Provide the (X, Y) coordinate of the cell's center where the given text is located.  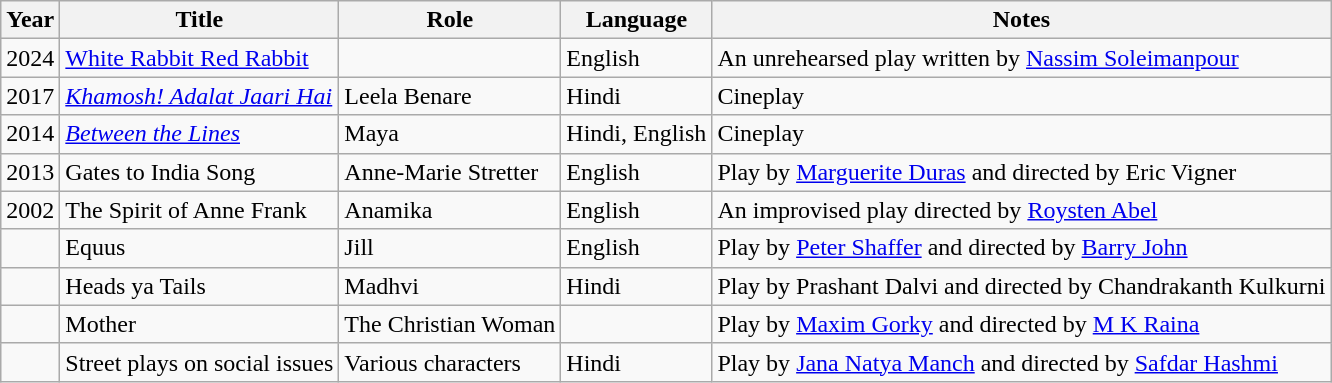
Year (30, 20)
Play by Peter Shaffer and directed by Barry John (1022, 248)
2014 (30, 134)
2002 (30, 210)
Street plays on social issues (200, 362)
Anne-Marie Stretter (450, 172)
Play by Jana Natya Manch and directed by Safdar Hashmi (1022, 362)
An improvised play directed by Roysten Abel (1022, 210)
The Spirit of Anne Frank (200, 210)
Play by Prashant Dalvi and directed by Chandrakanth Kulkurni (1022, 286)
Equus (200, 248)
Various characters (450, 362)
Khamosh! Adalat Jaari Hai (200, 96)
Role (450, 20)
An unrehearsed play written by Nassim Soleimanpour (1022, 58)
Gates to India Song (200, 172)
Hindi, English (636, 134)
2017 (30, 96)
Heads ya Tails (200, 286)
Leela Benare (450, 96)
Title (200, 20)
Language (636, 20)
Play by Marguerite Duras and directed by Eric Vigner (1022, 172)
White Rabbit Red Rabbit (200, 58)
Maya (450, 134)
Mother (200, 324)
Between the Lines (200, 134)
2013 (30, 172)
Notes (1022, 20)
Anamika (450, 210)
Play by Maxim Gorky and directed by M K Raina (1022, 324)
The Christian Woman (450, 324)
Jill (450, 248)
2024 (30, 58)
Madhvi (450, 286)
